Extract the (x, y) coordinate from the center of the cell holding the provided text.  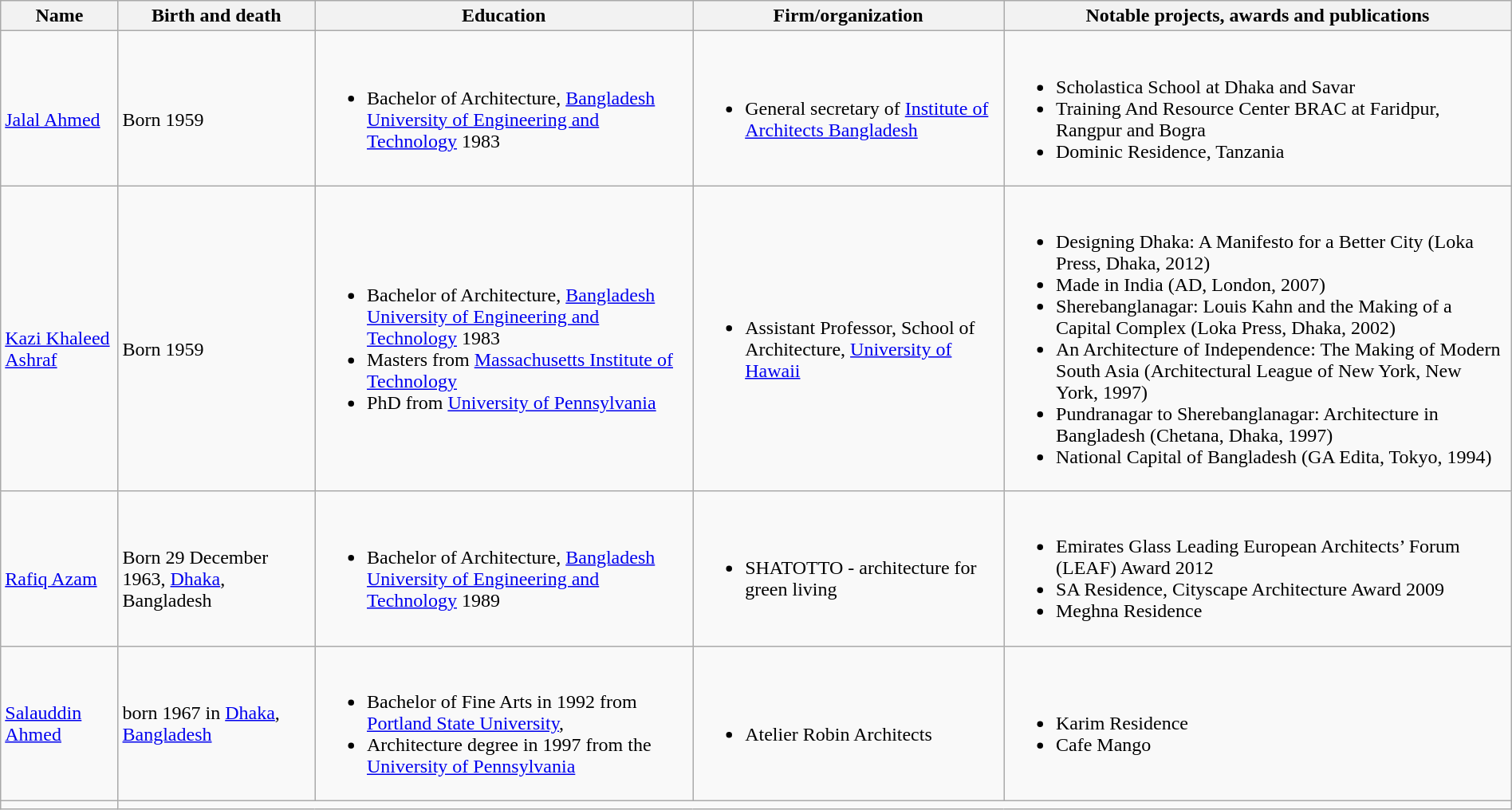
Bachelor of Architecture, Bangladesh University of Engineering and Technology 1983 (503, 108)
Jalal Ahmed (59, 108)
SHATOTTO - architecture for green living (849, 568)
Atelier Robin Architects (849, 723)
Firm/organization (849, 16)
Emirates Glass Leading European Architects’ Forum (LEAF) Award 2012SA Residence, Cityscape Architecture Award 2009Meghna Residence (1257, 568)
Birth and death (216, 16)
Bachelor of Fine Arts in 1992 from Portland State University,Architecture degree in 1997 from the University of Pennsylvania (503, 723)
Rafiq Azam (59, 568)
Karim ResidenceCafe Mango (1257, 723)
Kazi Khaleed Ashraf (59, 338)
General secretary of Institute of Architects Bangladesh (849, 108)
Name (59, 16)
Education (503, 16)
Born 29 December 1963, Dhaka, Bangladesh (216, 568)
Assistant Professor, School of Architecture, University of Hawaii (849, 338)
Bachelor of Architecture, Bangladesh University of Engineering and Technology 1989 (503, 568)
Salauddin Ahmed (59, 723)
Notable projects, awards and publications (1257, 16)
born 1967 in Dhaka, Bangladesh (216, 723)
Scholastica School at Dhaka and SavarTraining And Resource Center BRAC at Faridpur, Rangpur and BograDominic Residence, Tanzania (1257, 108)
